For the text-containing cell, return its midpoint in (X, Y) coordinate format. 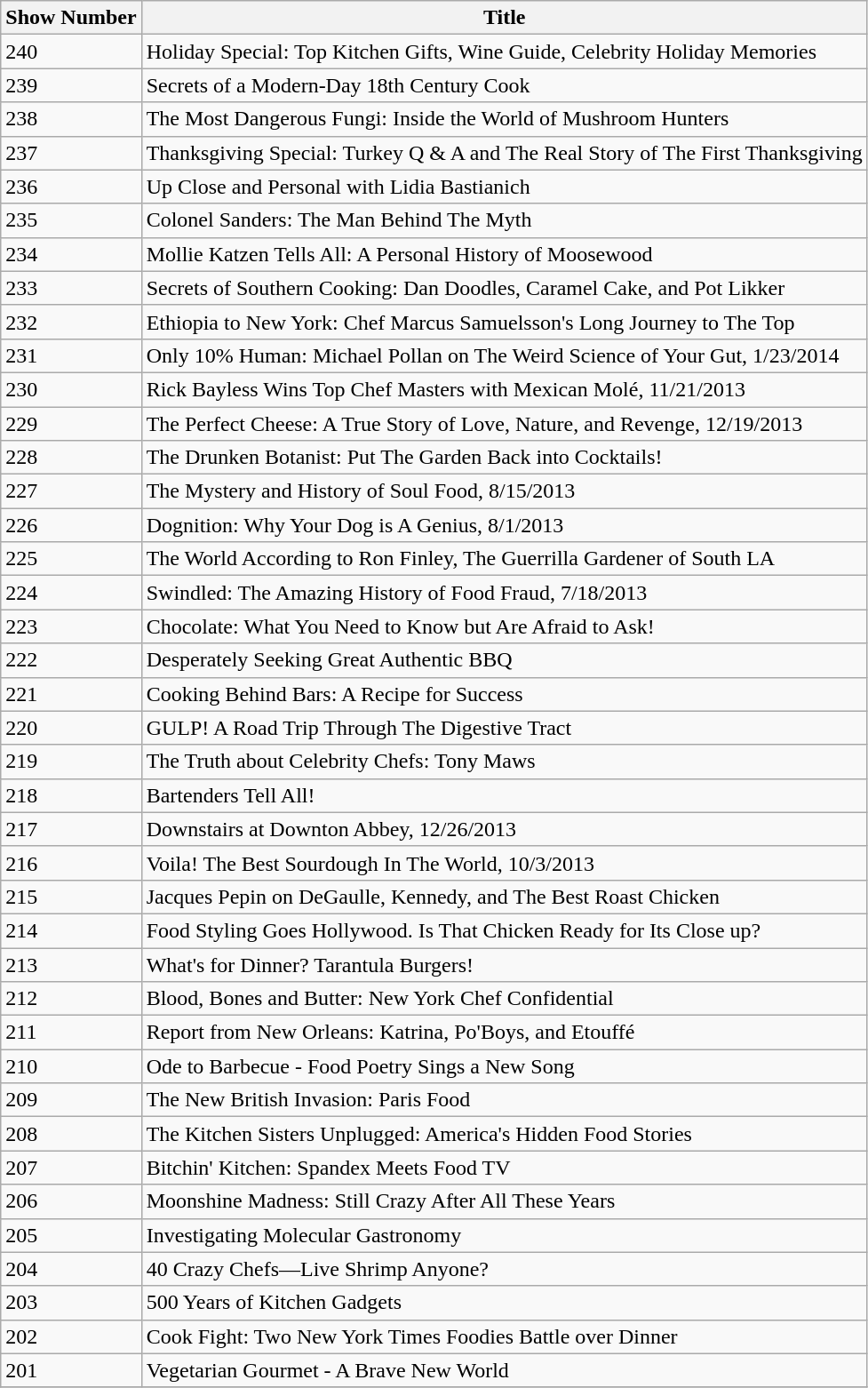
Mollie Katzen Tells All: A Personal History of Moosewood (505, 254)
Colonel Sanders: The Man Behind The Myth (505, 220)
208 (71, 1134)
Bitchin' Kitchen: Spandex Meets Food TV (505, 1168)
216 (71, 863)
203 (71, 1303)
Secrets of a Modern-Day 18th Century Cook (505, 85)
217 (71, 829)
GULP! A Road Trip Through The Digestive Tract (505, 728)
235 (71, 220)
What's for Dinner? Tarantula Burgers! (505, 964)
Swindled: The Amazing History of Food Fraud, 7/18/2013 (505, 593)
210 (71, 1066)
222 (71, 660)
500 Years of Kitchen Gadgets (505, 1303)
213 (71, 964)
The New British Invasion: Paris Food (505, 1100)
Bartenders Tell All! (505, 795)
Investigating Molecular Gastronomy (505, 1235)
The Kitchen Sisters Unplugged: America's Hidden Food Stories (505, 1134)
40 Crazy Chefs—Live Shrimp Anyone? (505, 1269)
Downstairs at Downton Abbey, 12/26/2013 (505, 829)
236 (71, 187)
223 (71, 626)
The Drunken Botanist: Put The Garden Back into Cocktails! (505, 458)
The Most Dangerous Fungi: Inside the World of Mushroom Hunters (505, 119)
238 (71, 119)
Report from New Orleans: Katrina, Po'Boys, and Etouffé (505, 1033)
230 (71, 389)
205 (71, 1235)
233 (71, 288)
Jacques Pepin on DeGaulle, Kennedy, and The Best Roast Chicken (505, 897)
212 (71, 999)
Secrets of Southern Cooking: Dan Doodles, Caramel Cake, and Pot Likker (505, 288)
Dognition: Why Your Dog is A Genius, 8/1/2013 (505, 525)
Chocolate: What You Need to Know but Are Afraid to Ask! (505, 626)
Up Close and Personal with Lidia Bastianich (505, 187)
Desperately Seeking Great Authentic BBQ (505, 660)
211 (71, 1033)
232 (71, 322)
218 (71, 795)
214 (71, 930)
237 (71, 153)
209 (71, 1100)
Show Number (71, 18)
Voila! The Best Sourdough In The World, 10/3/2013 (505, 863)
The World According to Ron Finley, The Guerrilla Gardener of South LA (505, 559)
204 (71, 1269)
Holiday Special: Top Kitchen Gifts, Wine Guide, Celebrity Holiday Memories (505, 52)
Cook Fight: Two New York Times Foodies Battle over Dinner (505, 1336)
Food Styling Goes Hollywood. Is That Chicken Ready for Its Close up? (505, 930)
229 (71, 424)
201 (71, 1370)
Thanksgiving Special: Turkey Q & A and The Real Story of The First Thanksgiving (505, 153)
239 (71, 85)
Moonshine Madness: Still Crazy After All These Years (505, 1201)
The Truth about Celebrity Chefs: Tony Maws (505, 762)
Blood, Bones and Butter: New York Chef Confidential (505, 999)
215 (71, 897)
202 (71, 1336)
Ethiopia to New York: Chef Marcus Samuelsson's Long Journey to The Top (505, 322)
The Mystery and History of Soul Food, 8/15/2013 (505, 491)
231 (71, 355)
221 (71, 694)
220 (71, 728)
Rick Bayless Wins Top Chef Masters with Mexican Molé, 11/21/2013 (505, 389)
234 (71, 254)
224 (71, 593)
225 (71, 559)
240 (71, 52)
Title (505, 18)
Vegetarian Gourmet - A Brave New World (505, 1370)
206 (71, 1201)
207 (71, 1168)
Ode to Barbecue - Food Poetry Sings a New Song (505, 1066)
227 (71, 491)
Only 10% Human: Michael Pollan on The Weird Science of Your Gut, 1/23/2014 (505, 355)
228 (71, 458)
Cooking Behind Bars: A Recipe for Success (505, 694)
The Perfect Cheese: A True Story of Love, Nature, and Revenge, 12/19/2013 (505, 424)
219 (71, 762)
226 (71, 525)
